Pinpoint the cell where the given text exists, returning its [x, y] midpoint coordinate. 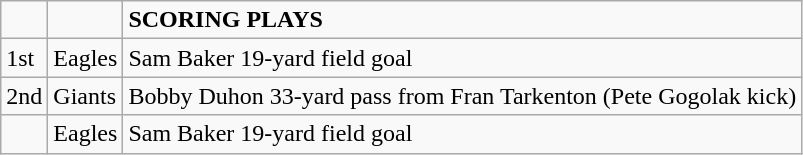
SCORING PLAYS [462, 20]
Bobby Duhon 33-yard pass from Fran Tarkenton (Pete Gogolak kick) [462, 96]
2nd [24, 96]
Giants [86, 96]
1st [24, 58]
